From the cell containing the given text, extract its center point as [X, Y] coordinate. 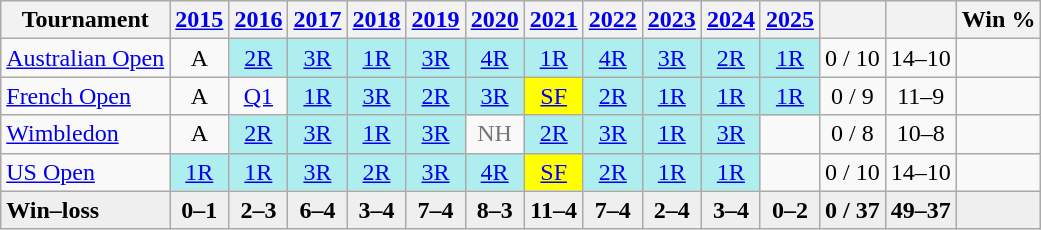
0–1 [200, 210]
2–4 [672, 210]
2022 [612, 20]
Win–loss [86, 210]
11–9 [920, 96]
Australian Open [86, 58]
49–37 [920, 210]
French Open [86, 96]
0 / 9 [852, 96]
2016 [258, 20]
11–4 [554, 210]
Tournament [86, 20]
2025 [790, 20]
2019 [436, 20]
10–8 [920, 134]
2023 [672, 20]
2024 [730, 20]
8–3 [494, 210]
2017 [318, 20]
2018 [376, 20]
Wimbledon [86, 134]
0–2 [790, 210]
2–3 [258, 210]
2021 [554, 20]
2015 [200, 20]
NH [494, 134]
0 / 8 [852, 134]
0 / 37 [852, 210]
Win % [998, 20]
US Open [86, 172]
6–4 [318, 210]
2020 [494, 20]
Q1 [258, 96]
